Identify which cell holds the provided text, then report its [x, y] central coordinate. 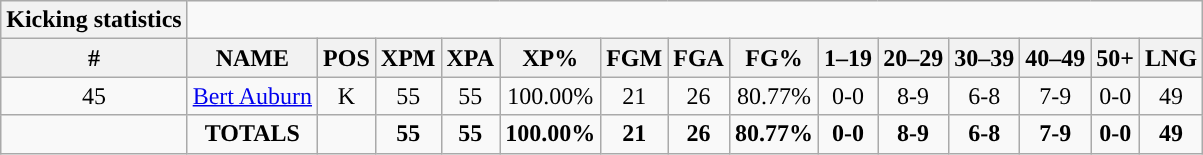
20–29 [914, 58]
TOTALS [252, 134]
30–39 [984, 58]
FGM [634, 58]
K [347, 96]
NAME [252, 58]
LNG [1172, 58]
Kicking statistics [94, 20]
1–19 [848, 58]
POS [347, 58]
Bert Auburn [252, 96]
XPA [470, 58]
FG% [774, 58]
45 [94, 96]
40–49 [1056, 58]
FGA [699, 58]
XP% [550, 58]
# [94, 58]
XPM [408, 58]
50+ [1116, 58]
